For the text-containing cell, return its midpoint in [x, y] coordinate format. 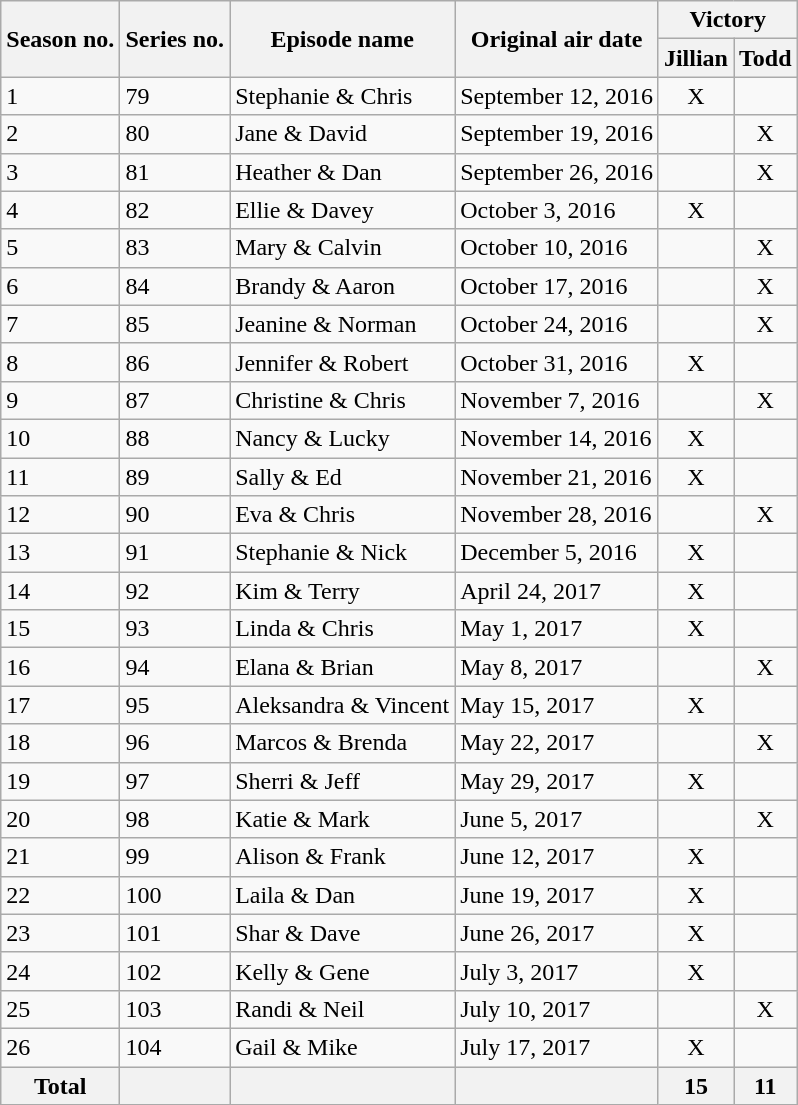
Laila & Dan [342, 895]
83 [175, 248]
92 [175, 591]
20 [60, 819]
22 [60, 895]
4 [60, 210]
18 [60, 743]
Christine & Chris [342, 400]
October 3, 2016 [557, 210]
Jane & David [342, 134]
Randi & Neil [342, 1009]
Todd [766, 58]
November 14, 2016 [557, 438]
Elana & Brian [342, 667]
25 [60, 1009]
87 [175, 400]
Mary & Calvin [342, 248]
Victory [728, 20]
October 17, 2016 [557, 286]
14 [60, 591]
21 [60, 857]
November 28, 2016 [557, 515]
90 [175, 515]
82 [175, 210]
88 [175, 438]
99 [175, 857]
100 [175, 895]
24 [60, 971]
103 [175, 1009]
June 12, 2017 [557, 857]
Jillian [696, 58]
July 3, 2017 [557, 971]
October 24, 2016 [557, 324]
Sherri & Jeff [342, 781]
Episode name [342, 39]
Katie & Mark [342, 819]
13 [60, 553]
September 12, 2016 [557, 96]
December 5, 2016 [557, 553]
95 [175, 705]
17 [60, 705]
November 21, 2016 [557, 477]
Alison & Frank [342, 857]
October 10, 2016 [557, 248]
May 1, 2017 [557, 629]
Sally & Ed [342, 477]
93 [175, 629]
Nancy & Lucky [342, 438]
June 19, 2017 [557, 895]
April 24, 2017 [557, 591]
May 15, 2017 [557, 705]
2 [60, 134]
16 [60, 667]
May 8, 2017 [557, 667]
9 [60, 400]
5 [60, 248]
102 [175, 971]
85 [175, 324]
Total [60, 1085]
96 [175, 743]
Series no. [175, 39]
7 [60, 324]
Linda & Chris [342, 629]
1 [60, 96]
October 31, 2016 [557, 362]
Jeanine & Norman [342, 324]
101 [175, 933]
86 [175, 362]
26 [60, 1047]
Original air date [557, 39]
Heather & Dan [342, 172]
12 [60, 515]
July 10, 2017 [557, 1009]
Kelly & Gene [342, 971]
8 [60, 362]
May 22, 2017 [557, 743]
3 [60, 172]
91 [175, 553]
80 [175, 134]
Stephanie & Chris [342, 96]
104 [175, 1047]
July 17, 2017 [557, 1047]
June 5, 2017 [557, 819]
84 [175, 286]
Season no. [60, 39]
6 [60, 286]
November 7, 2016 [557, 400]
September 19, 2016 [557, 134]
10 [60, 438]
79 [175, 96]
Jennifer & Robert [342, 362]
Ellie & Davey [342, 210]
September 26, 2016 [557, 172]
Brandy & Aaron [342, 286]
97 [175, 781]
Eva & Chris [342, 515]
Kim & Terry [342, 591]
Aleksandra & Vincent [342, 705]
23 [60, 933]
Marcos & Brenda [342, 743]
89 [175, 477]
94 [175, 667]
98 [175, 819]
Stephanie & Nick [342, 553]
81 [175, 172]
Shar & Dave [342, 933]
19 [60, 781]
Gail & Mike [342, 1047]
May 29, 2017 [557, 781]
June 26, 2017 [557, 933]
